Locate the cell with the specified text and output its [X, Y] center coordinate. 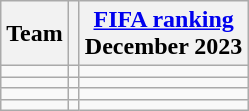
FIFA rankingDecember 2023 [164, 34]
Team [35, 34]
